Capture the cell that displays the provided text and extract its (X, Y) central coordinate. 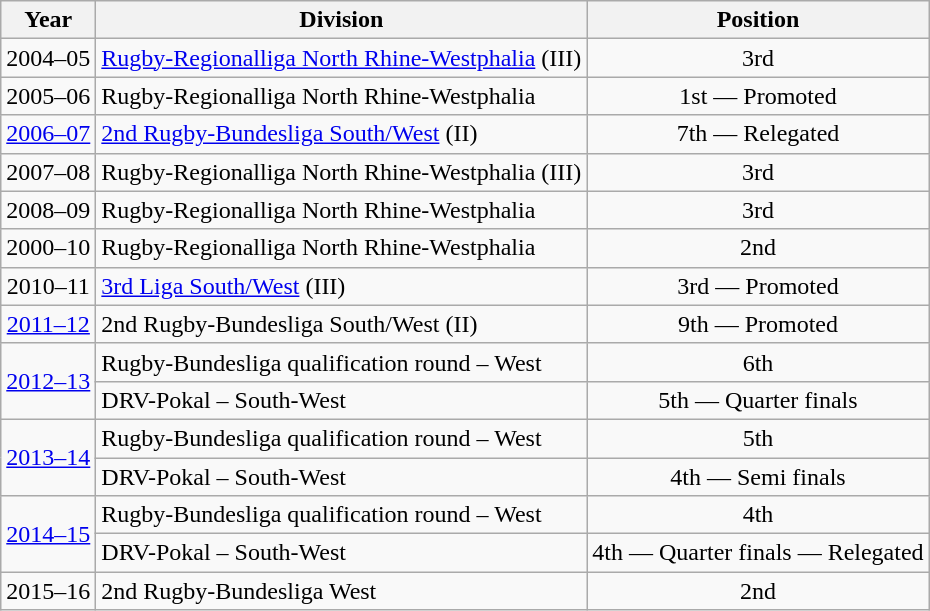
4th — Semi finals (758, 477)
3rd — Promoted (758, 286)
2008–09 (48, 210)
Division (342, 20)
5th — Quarter finals (758, 400)
2013–14 (48, 457)
2000–10 (48, 248)
2005–06 (48, 96)
2010–11 (48, 286)
Year (48, 20)
6th (758, 362)
2004–05 (48, 58)
4th (758, 515)
4th — Quarter finals — Relegated (758, 553)
3rd Liga South/West (III) (342, 286)
2012–13 (48, 381)
7th — Relegated (758, 134)
1st — Promoted (758, 96)
2011–12 (48, 324)
2007–08 (48, 172)
2015–16 (48, 591)
2006–07 (48, 134)
2014–15 (48, 534)
5th (758, 438)
9th — Promoted (758, 324)
2nd Rugby-Bundesliga West (342, 591)
Position (758, 20)
